Determine the (X, Y) coordinate at the center of the cell enclosing the given text.  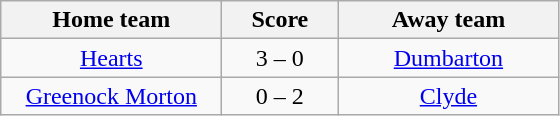
Score (280, 20)
Greenock Morton (112, 96)
3 – 0 (280, 58)
Dumbarton (448, 58)
Home team (112, 20)
Hearts (112, 58)
0 – 2 (280, 96)
Clyde (448, 96)
Away team (448, 20)
